From the cell containing the given text, extract its center point as (x, y) coordinate. 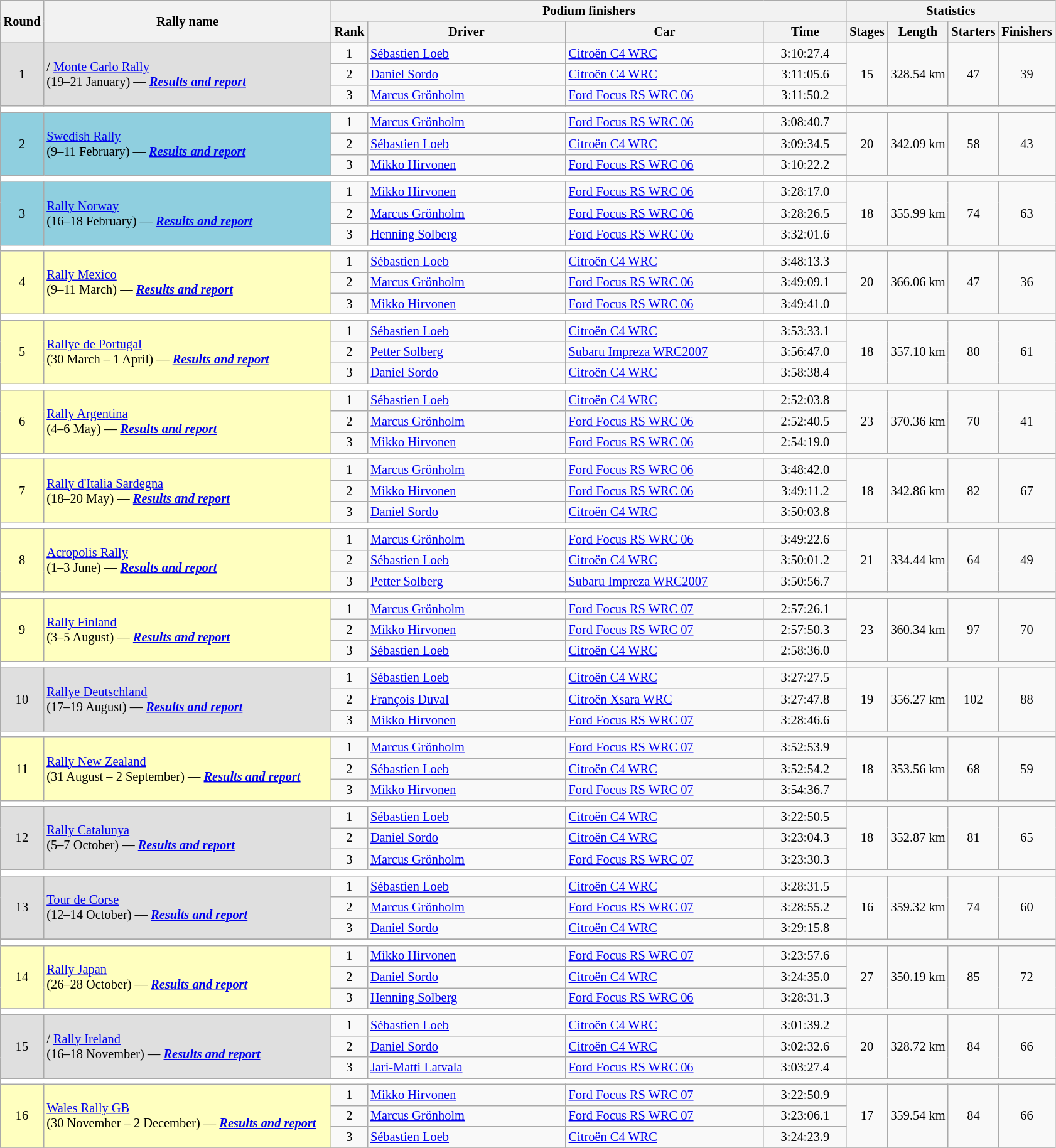
49 (1026, 560)
5 (23, 351)
3:23:06.1 (805, 1116)
36 (1026, 282)
3:03:27.4 (805, 1068)
2:57:26.1 (805, 609)
350.19 km (918, 977)
3:27:27.5 (805, 678)
2:57:50.3 (805, 630)
3:56:47.0 (805, 352)
Driver (466, 32)
3:48:42.0 (805, 469)
3:23:30.3 (805, 859)
61 (1026, 351)
370.36 km (918, 422)
102 (973, 699)
19 (866, 699)
356.27 km (918, 699)
3:49:22.6 (805, 539)
97 (973, 630)
Rank (349, 32)
3:28:55.2 (805, 908)
12 (23, 839)
Swedish Rally(9–11 February) — Results and report (187, 143)
82 (973, 491)
3:50:01.2 (805, 561)
Finishers (1026, 32)
3:10:27.4 (805, 53)
334.44 km (918, 560)
Wales Rally GB(30 November – 2 December) — Results and report (187, 1116)
41 (1026, 422)
3:50:56.7 (805, 581)
355.99 km (918, 213)
Rally Mexico(9–11 March) — Results and report (187, 282)
10 (23, 699)
Rally Argentina(4–6 May) — Results and report (187, 422)
Rally Japan(26–28 October) — Results and report (187, 977)
Starters (973, 32)
27 (866, 977)
François Duval (466, 699)
Tour de Corse(12–14 October) — Results and report (187, 908)
353.56 km (918, 768)
72 (1026, 977)
59 (1026, 768)
366.06 km (918, 282)
3:28:31.3 (805, 998)
2:52:40.5 (805, 421)
328.72 km (918, 1046)
43 (1026, 143)
14 (23, 977)
63 (1026, 213)
Rally Catalunya(5–7 October) — Results and report (187, 839)
Podium finishers (589, 11)
3:28:26.5 (805, 213)
81 (973, 839)
3:23:57.6 (805, 956)
85 (973, 977)
65 (1026, 839)
3:22:50.5 (805, 817)
67 (1026, 491)
3:24:23.9 (805, 1137)
/ Rally Ireland(16–18 November) — Results and report (187, 1046)
3:27:47.8 (805, 699)
17 (866, 1116)
342.09 km (918, 143)
3:02:32.6 (805, 1046)
39 (1026, 74)
352.87 km (918, 839)
80 (973, 351)
Stages (866, 32)
3:49:41.0 (805, 304)
3:28:31.5 (805, 886)
4 (23, 282)
360.34 km (918, 630)
Length (918, 32)
7 (23, 491)
3:50:03.8 (805, 512)
342.86 km (918, 491)
3:22:50.9 (805, 1095)
3:28:17.0 (805, 192)
3:29:15.8 (805, 928)
Rally d'Italia Sardegna(18–20 May) — Results and report (187, 491)
Statistics (951, 11)
60 (1026, 908)
11 (23, 768)
21 (866, 560)
3:11:05.6 (805, 74)
3:54:36.7 (805, 790)
3:09:34.5 (805, 144)
3:11:50.2 (805, 95)
Car (665, 32)
88 (1026, 699)
357.10 km (918, 351)
328.54 km (918, 74)
3:28:46.6 (805, 721)
6 (23, 422)
Rallye Deutschland(17–19 August) — Results and report (187, 699)
68 (973, 768)
3:08:40.7 (805, 122)
3:49:11.2 (805, 491)
/ Monte Carlo Rally(19–21 January) — Results and report (187, 74)
3:24:35.0 (805, 977)
3:10:22.2 (805, 165)
2:54:19.0 (805, 443)
58 (973, 143)
2:52:03.8 (805, 400)
3:48:13.3 (805, 262)
3:53:33.1 (805, 331)
2:58:36.0 (805, 651)
3:52:53.9 (805, 748)
3:23:04.3 (805, 838)
13 (23, 908)
3:01:39.2 (805, 1025)
Rally New Zealand(31 August – 2 September) — Results and report (187, 768)
Round (23, 21)
Rally name (187, 21)
3:32:01.6 (805, 234)
Time (805, 32)
9 (23, 630)
8 (23, 560)
3:49:09.1 (805, 282)
3:52:54.2 (805, 769)
Rally Finland(3–5 August) — Results and report (187, 630)
64 (973, 560)
Acropolis Rally(1–3 June) — Results and report (187, 560)
3:58:38.4 (805, 373)
Rally Norway(16–18 February) — Results and report (187, 213)
359.54 km (918, 1116)
Rallye de Portugal(30 March – 1 April) — Results and report (187, 351)
359.32 km (918, 908)
Jari-Matti Latvala (466, 1068)
Citroën Xsara WRC (665, 699)
